Return [X, Y] of the center of cell containing provided text 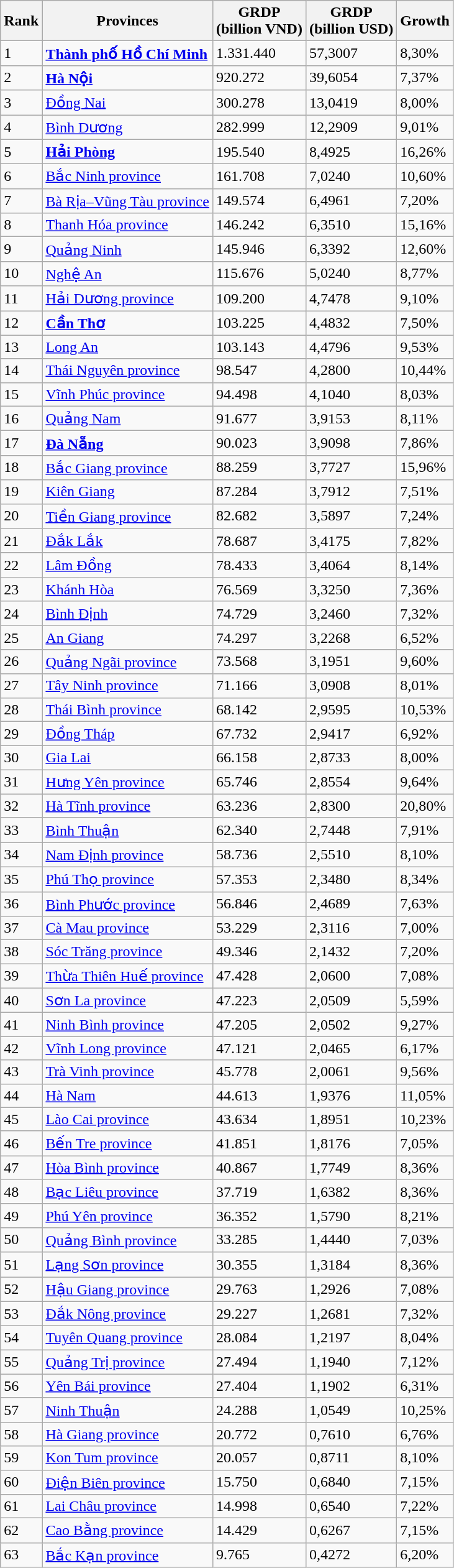
14 [21, 371]
195.540 [259, 152]
42 [21, 1048]
90.023 [259, 443]
68.142 [259, 709]
2,0502 [351, 1025]
1,8951 [351, 1119]
30.355 [259, 1265]
300.278 [259, 103]
14.429 [259, 1531]
59 [21, 1458]
2,0465 [351, 1048]
20.057 [259, 1458]
57,3007 [351, 53]
Bà Rịa–Vũng Tàu province [128, 201]
8 [21, 225]
4,4796 [351, 347]
Hòa Bình province [128, 1168]
1,6382 [351, 1192]
49 [21, 1215]
41 [21, 1025]
53 [21, 1314]
51 [21, 1265]
11 [21, 298]
2,4689 [351, 904]
Thái Bình province [128, 709]
1.331.440 [259, 53]
Quảng Bình province [128, 1240]
11,05% [425, 1095]
33 [21, 830]
9,60% [425, 662]
Kiên Giang [128, 492]
57.353 [259, 879]
40.867 [259, 1168]
44.613 [259, 1095]
9,53% [425, 347]
Kon Tum province [128, 1458]
Thành phố Hồ Chí Minh [128, 53]
8,03% [425, 394]
26 [21, 662]
Bắc Giang province [128, 468]
6,76% [425, 1434]
4,4832 [351, 323]
2,5510 [351, 855]
8,34% [425, 879]
Đà Nẵng [128, 443]
Bắc Ninh province [128, 177]
Quảng Ngãi province [128, 662]
19 [21, 492]
32 [21, 806]
56 [21, 1386]
2,9417 [351, 734]
2,9595 [351, 709]
Ninh Thuận [128, 1410]
35 [21, 879]
28 [21, 709]
1,7749 [351, 1168]
0,4272 [351, 1555]
44 [21, 1095]
Hà Tĩnh province [128, 806]
Đồng Tháp [128, 734]
8,14% [425, 565]
Quảng Nam [128, 418]
7,00% [425, 928]
63.236 [259, 806]
7,37% [425, 78]
91.677 [259, 418]
Tây Ninh province [128, 686]
24.288 [259, 1410]
Vĩnh Phúc province [128, 394]
82.682 [259, 516]
23 [21, 589]
7,91% [425, 830]
8,01% [425, 686]
9 [21, 249]
7,86% [425, 443]
8,30% [425, 53]
1,3184 [351, 1265]
Ninh Bình province [128, 1025]
74.729 [259, 614]
45 [21, 1119]
9,01% [425, 127]
98.547 [259, 371]
14.998 [259, 1506]
9,56% [425, 1072]
Bạc Liêu province [128, 1192]
149.574 [259, 201]
15,96% [425, 468]
0,6840 [351, 1482]
62 [21, 1531]
13 [21, 347]
0,6540 [351, 1506]
Vĩnh Long province [128, 1048]
Tiền Giang province [128, 516]
12 [21, 323]
66.158 [259, 758]
10 [21, 274]
38 [21, 952]
28.084 [259, 1338]
45.778 [259, 1072]
8,4925 [351, 152]
76.569 [259, 589]
GRDP(billion USD) [351, 21]
17 [21, 443]
25 [21, 637]
7,36% [425, 589]
63 [21, 1555]
9,10% [425, 298]
Lào Cai province [128, 1119]
16,26% [425, 152]
Bình Thuận [128, 830]
Hưng Yên province [128, 782]
1 [21, 53]
2,1432 [351, 952]
Sơn La province [128, 1000]
1,2926 [351, 1289]
1,1940 [351, 1362]
8,21% [425, 1215]
6,20% [425, 1555]
29 [21, 734]
3,7912 [351, 492]
34 [21, 855]
20 [21, 516]
39 [21, 976]
49.346 [259, 952]
Khánh Hòa [128, 589]
2 [21, 78]
Bình Dương [128, 127]
6,3392 [351, 249]
2,7448 [351, 830]
18 [21, 468]
47.205 [259, 1025]
47.121 [259, 1048]
1,9376 [351, 1095]
41.851 [259, 1143]
3 [21, 103]
43 [21, 1072]
30 [21, 758]
5,0240 [351, 274]
Hậu Giang province [128, 1289]
GRDP(billion VND) [259, 21]
Hà Nội [128, 78]
Đắk Lắk [128, 541]
Hải Dương province [128, 298]
Hà Nam [128, 1095]
6,92% [425, 734]
Rank [21, 21]
9,64% [425, 782]
78.433 [259, 565]
50 [21, 1240]
2,8300 [351, 806]
145.946 [259, 249]
12,60% [425, 249]
7,51% [425, 492]
9,27% [425, 1025]
5 [21, 152]
4,2800 [351, 371]
7 [21, 201]
Long An [128, 347]
56.846 [259, 904]
48 [21, 1192]
88.259 [259, 468]
Phú Thọ province [128, 879]
13,0419 [351, 103]
65.746 [259, 782]
47.428 [259, 976]
62.340 [259, 830]
Bắc Kạn province [128, 1555]
282.999 [259, 127]
3,9098 [351, 443]
1,4440 [351, 1240]
58 [21, 1434]
Thanh Hóa province [128, 225]
61 [21, 1506]
10,25% [425, 1410]
Nam Định province [128, 855]
94.498 [259, 394]
10,60% [425, 177]
46 [21, 1143]
1,0549 [351, 1410]
6,4961 [351, 201]
47 [21, 1168]
1,1902 [351, 1386]
Tuyên Quang province [128, 1338]
3,9153 [351, 418]
4 [21, 127]
36.352 [259, 1215]
Nghệ An [128, 274]
Yên Bái province [128, 1386]
4,7478 [351, 298]
39,6054 [351, 78]
3,2460 [351, 614]
15.750 [259, 1482]
10,53% [425, 709]
71.166 [259, 686]
20,80% [425, 806]
109.200 [259, 298]
3,0908 [351, 686]
Quảng Trị province [128, 1362]
2,3480 [351, 879]
1,2197 [351, 1338]
67.732 [259, 734]
2,0061 [351, 1072]
29.227 [259, 1314]
Thái Nguyên province [128, 371]
53.229 [259, 928]
1,8176 [351, 1143]
16 [21, 418]
3,4064 [351, 565]
103.143 [259, 347]
22 [21, 565]
57 [21, 1410]
7,50% [425, 323]
36 [21, 904]
54 [21, 1338]
2,0600 [351, 976]
7,63% [425, 904]
7,05% [425, 1143]
15 [21, 394]
Thừa Thiên Huế province [128, 976]
An Giang [128, 637]
74.297 [259, 637]
21 [21, 541]
Phú Yên province [128, 1215]
Cà Mau province [128, 928]
3,3250 [351, 589]
161.708 [259, 177]
10,44% [425, 371]
58.736 [259, 855]
27.404 [259, 1386]
40 [21, 1000]
Đồng Nai [128, 103]
Cần Thơ [128, 323]
3,7727 [351, 468]
7,24% [425, 516]
24 [21, 614]
33.285 [259, 1240]
0,6267 [351, 1531]
146.242 [259, 225]
920.272 [259, 78]
47.223 [259, 1000]
Bình Định [128, 614]
3,4175 [351, 541]
Quảng Ninh [128, 249]
27.494 [259, 1362]
7,12% [425, 1362]
Trà Vinh province [128, 1072]
3,2268 [351, 637]
12,2909 [351, 127]
60 [21, 1482]
Cao Bằng province [128, 1531]
Bến Tre province [128, 1143]
0,8711 [351, 1458]
52 [21, 1289]
37 [21, 928]
37.719 [259, 1192]
8,11% [425, 418]
9.765 [259, 1555]
29.763 [259, 1289]
Bình Phước province [128, 904]
3,1951 [351, 662]
Growth [425, 21]
31 [21, 782]
10,23% [425, 1119]
Lâm Đồng [128, 565]
43.634 [259, 1119]
Lạng Sơn province [128, 1265]
15,16% [425, 225]
Đắk Nông province [128, 1314]
2,8554 [351, 782]
4,1040 [351, 394]
Provinces [128, 21]
115.676 [259, 274]
5,59% [425, 1000]
8,04% [425, 1338]
7,03% [425, 1240]
27 [21, 686]
2,0509 [351, 1000]
73.568 [259, 662]
87.284 [259, 492]
78.687 [259, 541]
7,82% [425, 541]
Lai Châu province [128, 1506]
3,5897 [351, 516]
55 [21, 1362]
Điện Biên province [128, 1482]
6,31% [425, 1386]
6,3510 [351, 225]
Sóc Trăng province [128, 952]
20.772 [259, 1434]
Hải Phòng [128, 152]
1,5790 [351, 1215]
0,7610 [351, 1434]
6 [21, 177]
6,52% [425, 637]
7,0240 [351, 177]
2,8733 [351, 758]
7,22% [425, 1506]
1,2681 [351, 1314]
103.225 [259, 323]
2,3116 [351, 928]
Gia Lai [128, 758]
Hà Giang province [128, 1434]
6,17% [425, 1048]
8,77% [425, 274]
